Capture the cell that displays the provided text and extract its [x, y] central coordinate. 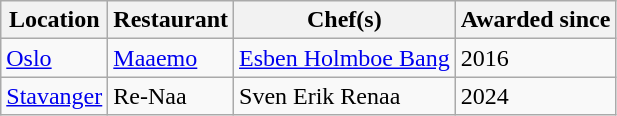
Sven Erik Renaa [345, 96]
Re-Naa [171, 96]
2016 [536, 58]
Restaurant [171, 20]
Oslo [54, 58]
Stavanger [54, 96]
Maaemo [171, 58]
Awarded since [536, 20]
2024 [536, 96]
Esben Holmboe Bang [345, 58]
Location [54, 20]
Chef(s) [345, 20]
